Output the (X, Y) coordinate of the center of the cell containing the given text.  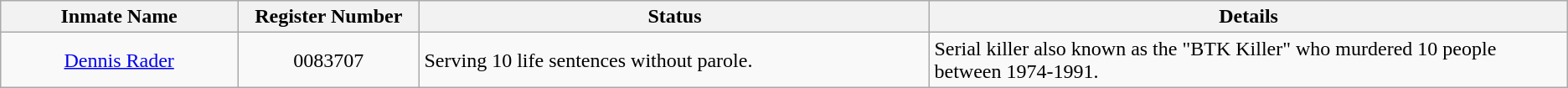
Register Number (328, 17)
Details (1248, 17)
Serial killer also known as the "BTK Killer" who murdered 10 people between 1974-1991. (1248, 60)
0083707 (328, 60)
Status (675, 17)
Inmate Name (119, 17)
Serving 10 life sentences without parole. (675, 60)
Dennis Rader (119, 60)
